Output the [X, Y] coordinate of the center of the cell containing the given text.  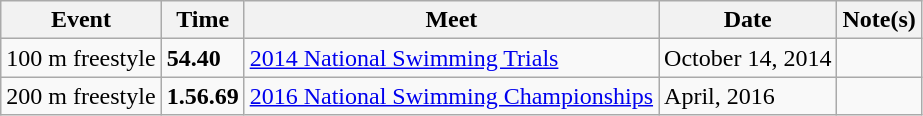
2014 National Swimming Trials [451, 58]
2016 National Swimming Championships [451, 96]
October 14, 2014 [748, 58]
200 m freestyle [81, 96]
Note(s) [879, 20]
54.40 [202, 58]
Date [748, 20]
1.56.69 [202, 96]
April, 2016 [748, 96]
Meet [451, 20]
100 m freestyle [81, 58]
Time [202, 20]
Event [81, 20]
